Search for the cell housing the specified text and yield its [X, Y] center coordinate. 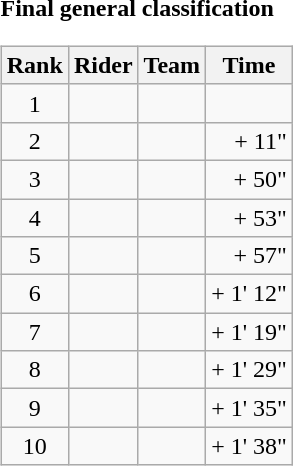
+ 11" [250, 141]
Time [250, 65]
8 [34, 370]
1 [34, 103]
+ 1' 19" [250, 332]
+ 57" [250, 256]
6 [34, 294]
7 [34, 332]
5 [34, 256]
+ 1' 29" [250, 370]
2 [34, 141]
4 [34, 217]
Rank [34, 65]
+ 1' 38" [250, 446]
Rider [103, 65]
+ 50" [250, 179]
+ 1' 35" [250, 408]
+ 53" [250, 217]
+ 1' 12" [250, 294]
10 [34, 446]
Team [172, 65]
9 [34, 408]
3 [34, 179]
